Return [X, Y] of the center of cell containing provided text 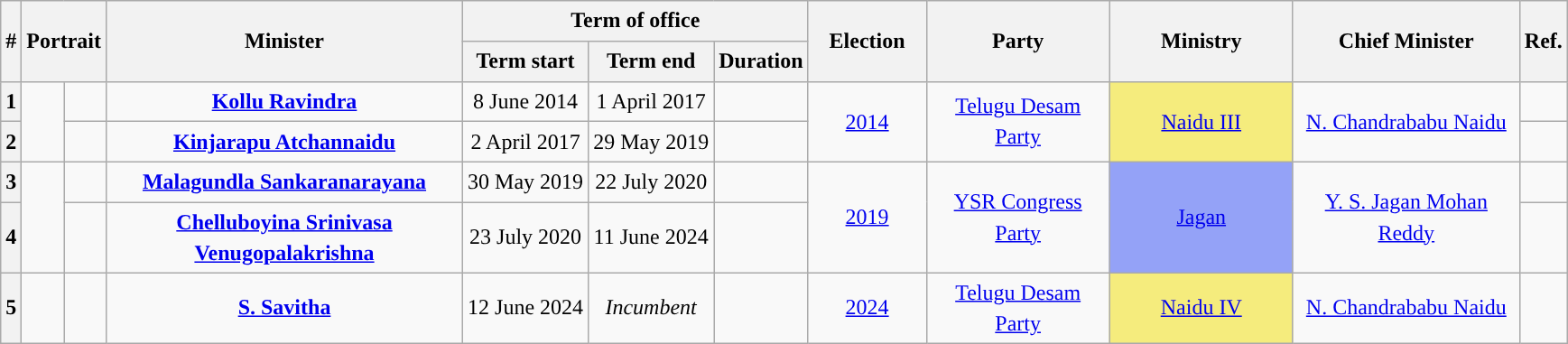
Party [1018, 42]
8 June 2014 [525, 101]
YSR Congress Party [1018, 217]
Chelluboyina Srinivasa Venugopalakrishna [283, 237]
Portrait [64, 42]
Incumbent [652, 308]
Term start [525, 61]
Y. S. Jagan Mohan Reddy [1406, 217]
Naidu IV [1201, 308]
Kollu Ravindra [283, 101]
Ministry [1201, 42]
Ref. [1544, 42]
Term of office [636, 22]
1 April 2017 [652, 101]
3 [11, 182]
Minister [283, 42]
23 July 2020 [525, 237]
22 July 2020 [652, 182]
2014 [867, 121]
2019 [867, 217]
Chief Minister [1406, 42]
2 April 2017 [525, 143]
Naidu III [1201, 121]
1 [11, 101]
# [11, 42]
Kinjarapu Atchannaidu [283, 143]
5 [11, 308]
Term end [652, 61]
Duration [761, 61]
2024 [867, 308]
S. Savitha [283, 308]
Election [867, 42]
29 May 2019 [652, 143]
2 [11, 143]
30 May 2019 [525, 182]
11 June 2024 [652, 237]
4 [11, 237]
Jagan [1201, 217]
12 June 2024 [525, 308]
Malagundla Sankaranarayana [283, 182]
